Extract the [x, y] coordinate from the center of the cell holding the provided text.  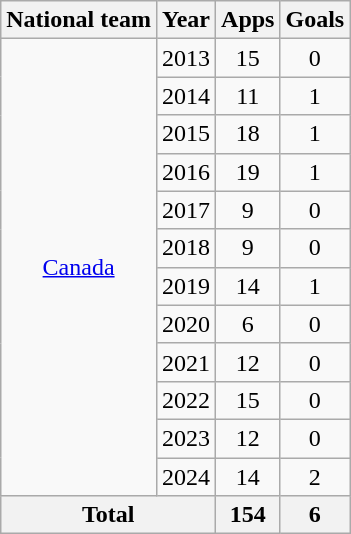
2017 [186, 210]
2019 [186, 286]
2023 [186, 438]
Canada [79, 268]
2013 [186, 58]
11 [248, 96]
18 [248, 134]
2016 [186, 172]
2022 [186, 400]
2 [315, 477]
2018 [186, 248]
Total [108, 515]
2024 [186, 477]
19 [248, 172]
2014 [186, 96]
Apps [248, 20]
National team [79, 20]
Year [186, 20]
154 [248, 515]
2020 [186, 324]
2021 [186, 362]
Goals [315, 20]
2015 [186, 134]
